Return the [X, Y] coordinate for the center point of the cell that contains the specified text.  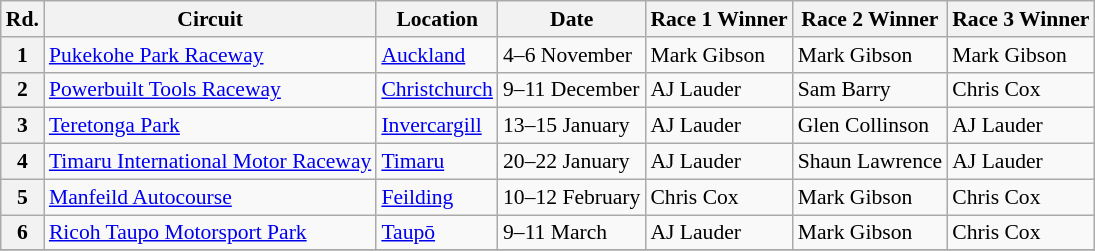
Ricoh Taupo Motorsport Park [210, 233]
Shaun Lawrence [870, 162]
Rd. [22, 19]
6 [22, 233]
Powerbuilt Tools Raceway [210, 90]
Timaru International Motor Raceway [210, 162]
Feilding [437, 197]
Glen Collinson [870, 126]
Christchurch [437, 90]
Pukekohe Park Raceway [210, 55]
Timaru [437, 162]
Auckland [437, 55]
9–11 December [572, 90]
Date [572, 19]
5 [22, 197]
Race 3 Winner [1020, 19]
4–6 November [572, 55]
3 [22, 126]
Location [437, 19]
2 [22, 90]
10–12 February [572, 197]
4 [22, 162]
Taupō [437, 233]
13–15 January [572, 126]
Manfeild Autocourse [210, 197]
Sam Barry [870, 90]
Circuit [210, 19]
9–11 March [572, 233]
20–22 January [572, 162]
Race 1 Winner [718, 19]
Race 2 Winner [870, 19]
1 [22, 55]
Invercargill [437, 126]
Teretonga Park [210, 126]
